Locate the cell with the specified text and output its [x, y] center coordinate. 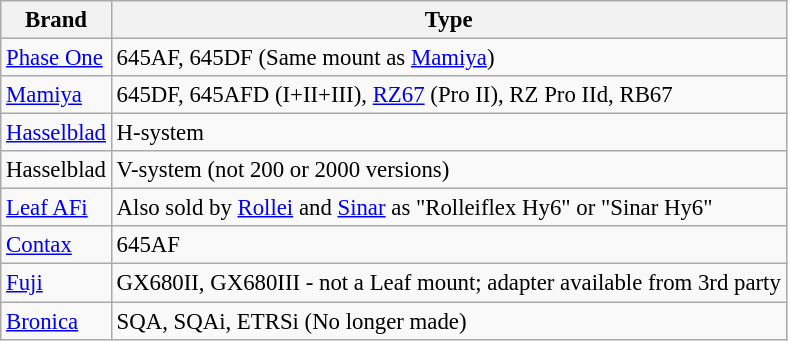
SQA, SQAi, ETRSi (No longer made) [448, 321]
V-system (not 200 or 2000 versions) [448, 170]
GX680II, GX680III - not a Leaf mount; adapter available from 3rd party [448, 283]
Fuji [56, 283]
Bronica [56, 321]
Type [448, 20]
Also sold by Rollei and Sinar as "Rolleiflex Hy6" or "Sinar Hy6" [448, 208]
645DF, 645AFD (I+II+III), RZ67 (Pro II), RZ Pro IId, RB67 [448, 95]
Mamiya [56, 95]
645AF [448, 245]
645AF, 645DF (Same mount as Mamiya) [448, 58]
Leaf AFi [56, 208]
H-system [448, 133]
Contax [56, 245]
Brand [56, 20]
Phase One [56, 58]
